Scan for the cell matching the given text and deliver its [x, y] coordinate at center. 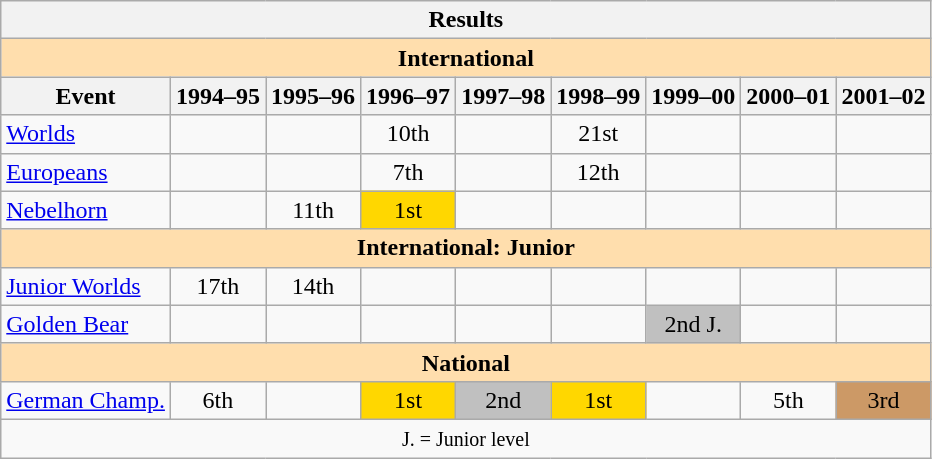
1997–98 [504, 96]
12th [598, 172]
Event [86, 96]
Golden Bear [86, 324]
1996–97 [408, 96]
1999–00 [694, 96]
1995–96 [314, 96]
14th [314, 286]
Worlds [86, 134]
1994–95 [218, 96]
German Champ. [86, 400]
6th [218, 400]
5th [788, 400]
3rd [884, 400]
2001–02 [884, 96]
2nd [504, 400]
10th [408, 134]
Nebelhorn [86, 210]
2nd J. [694, 324]
Junior Worlds [86, 286]
International [466, 58]
11th [314, 210]
21st [598, 134]
International: Junior [466, 248]
J. = Junior level [466, 438]
Results [466, 20]
7th [408, 172]
1998–99 [598, 96]
Europeans [86, 172]
2000–01 [788, 96]
National [466, 362]
17th [218, 286]
